Return (X, Y) of the center of cell containing provided text 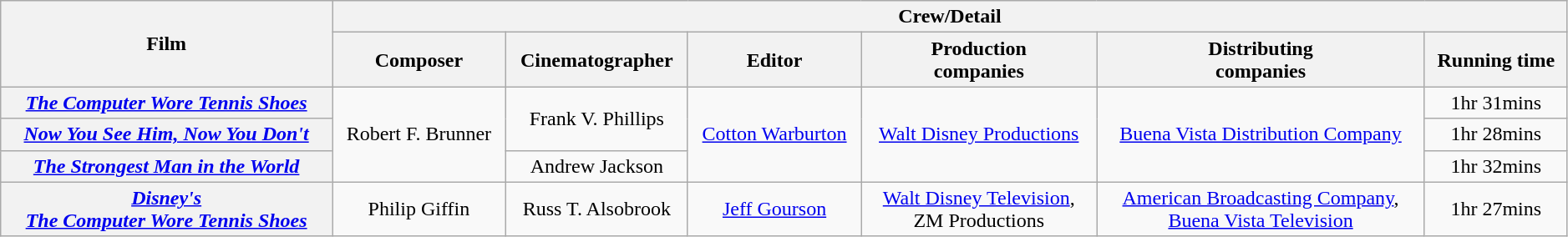
American Broadcasting Company, Buena Vista Television (1261, 209)
Buena Vista Distribution Company (1261, 134)
Andrew Jackson (596, 166)
Composer (419, 60)
Cinematographer (596, 60)
Film (167, 43)
Cotton Warburton (774, 134)
Russ T. Alsobrook (596, 209)
Running time (1495, 60)
Walt Disney Television, ZM Productions (979, 209)
1hr 28mins (1495, 134)
Jeff Gourson (774, 209)
Distributing companies (1261, 60)
Editor (774, 60)
1hr 32mins (1495, 166)
The Strongest Man in the World (167, 166)
Philip Giffin (419, 209)
Production companies (979, 60)
1hr 27mins (1495, 209)
1hr 31mins (1495, 103)
Crew/Detail (951, 17)
Robert F. Brunner (419, 134)
Disney's The Computer Wore Tennis Shoes (167, 209)
The Computer Wore Tennis Shoes (167, 103)
Walt Disney Productions (979, 134)
Now You See Him, Now You Don't (167, 134)
Frank V. Phillips (596, 118)
